Detect which cell encompasses the target text, then output its (x, y) center coordinate. 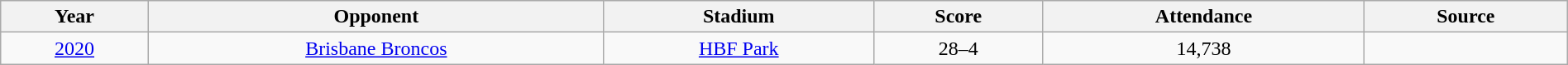
Attendance (1203, 17)
2020 (74, 48)
HBF Park (739, 48)
28–4 (958, 48)
Year (74, 17)
Score (958, 17)
Source (1466, 17)
14,738 (1203, 48)
Brisbane Broncos (375, 48)
Stadium (739, 17)
Opponent (375, 17)
